Pinpoint the cell where the given text exists, returning its (X, Y) midpoint coordinate. 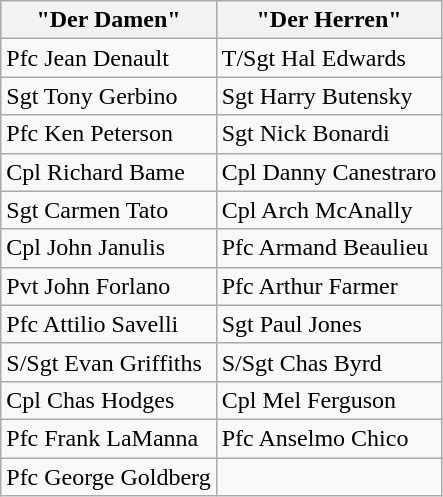
"Der Herren" (329, 20)
Sgt Nick Bonardi (329, 134)
Pfc Frank LaManna (108, 438)
Pfc George Goldberg (108, 477)
"Der Damen" (108, 20)
Sgt Paul Jones (329, 324)
Cpl Chas Hodges (108, 400)
Sgt Tony Gerbino (108, 96)
Pfc Attilio Savelli (108, 324)
Pfc Arthur Farmer (329, 286)
Cpl Mel Ferguson (329, 400)
Sgt Harry Butensky (329, 96)
Cpl John Janulis (108, 248)
Pfc Armand Beaulieu (329, 248)
Pfc Ken Peterson (108, 134)
S/Sgt Chas Byrd (329, 362)
Pvt John Forlano (108, 286)
Pfc Jean Denault (108, 58)
Cpl Richard Bame (108, 172)
Sgt Carmen Tato (108, 210)
S/Sgt Evan Griffiths (108, 362)
Cpl Arch McAnally (329, 210)
T/Sgt Hal Edwards (329, 58)
Pfc Anselmo Chico (329, 438)
Cpl Danny Canestraro (329, 172)
